Detect which cell encompasses the target text, then output its [X, Y] center coordinate. 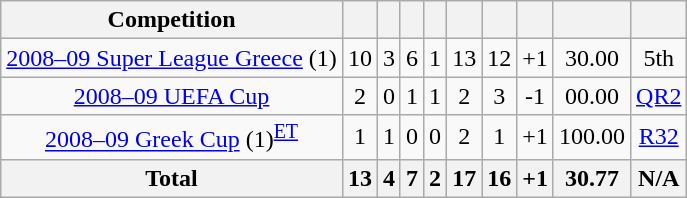
30.77 [592, 178]
7 [412, 178]
2008–09 UEFA Cup [172, 96]
N/A [659, 178]
2008–09 Super League Greece (1) [172, 58]
4 [388, 178]
16 [500, 178]
17 [464, 178]
R32 [659, 138]
2008–09 Greek Cup (1)ET [172, 138]
5th [659, 58]
00.00 [592, 96]
6 [412, 58]
100.00 [592, 138]
-1 [536, 96]
Total [172, 178]
30.00 [592, 58]
Competition [172, 20]
12 [500, 58]
10 [360, 58]
QR2 [659, 96]
